Output the [x, y] coordinate of the center of the cell containing the given text.  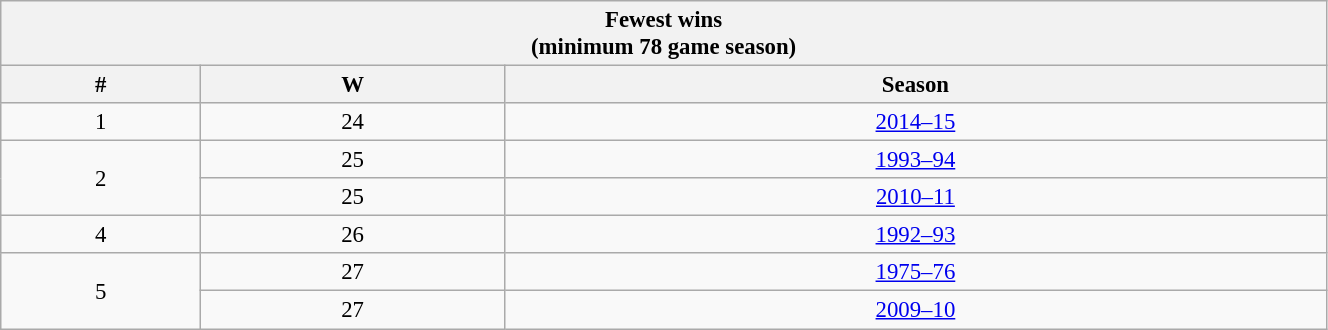
1 [101, 122]
1992–93 [915, 235]
1993–94 [915, 160]
4 [101, 235]
W [353, 85]
Fewest wins(minimum 78 game season) [664, 34]
5 [101, 292]
# [101, 85]
2009–10 [915, 310]
26 [353, 235]
Season [915, 85]
2014–15 [915, 122]
2 [101, 178]
24 [353, 122]
2010–11 [915, 197]
1975–76 [915, 273]
